Return (X, Y) of the center of cell containing provided text 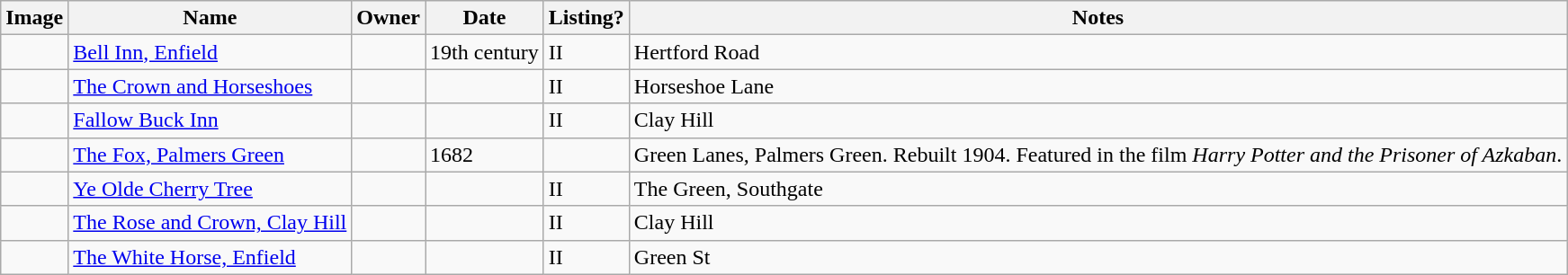
The Green, Southgate (1098, 189)
Fallow Buck Inn (211, 120)
Bell Inn, Enfield (211, 52)
19th century (485, 52)
Ye Olde Cherry Tree (211, 189)
The Rose and Crown, Clay Hill (211, 223)
Notes (1098, 18)
The Fox, Palmers Green (211, 155)
Listing? (587, 18)
Owner (389, 18)
Image (34, 18)
The Crown and Horseshoes (211, 86)
Horseshoe Lane (1098, 86)
Hertford Road (1098, 52)
Date (485, 18)
Name (211, 18)
1682 (485, 155)
The White Horse, Enfield (211, 257)
Green St (1098, 257)
Green Lanes, Palmers Green. Rebuilt 1904. Featured in the film Harry Potter and the Prisoner of Azkaban. (1098, 155)
